Detect which cell encompasses the target text, then output its [x, y] center coordinate. 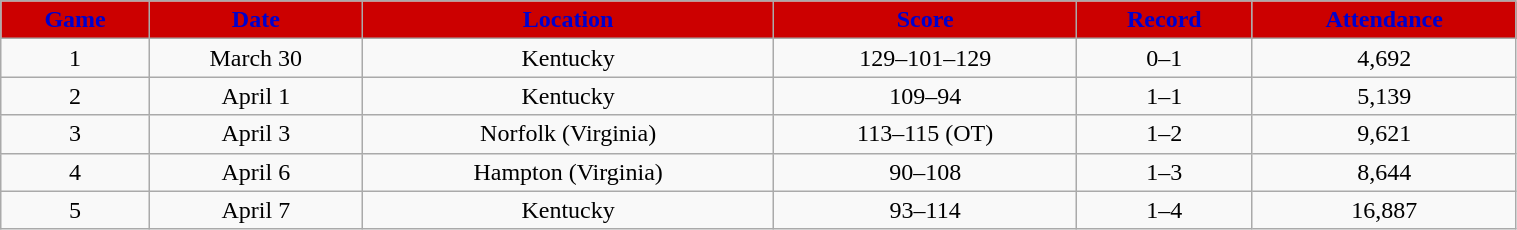
4,692 [1384, 58]
5 [76, 210]
1–2 [1164, 134]
Score [925, 20]
0–1 [1164, 58]
Hampton (Virginia) [568, 172]
90–108 [925, 172]
1 [76, 58]
93–114 [925, 210]
113–115 (OT) [925, 134]
April 1 [256, 96]
April 6 [256, 172]
3 [76, 134]
1–4 [1164, 210]
5,139 [1384, 96]
1–1 [1164, 96]
April 3 [256, 134]
Norfolk (Virginia) [568, 134]
April 7 [256, 210]
1–3 [1164, 172]
Game [76, 20]
Date [256, 20]
Record [1164, 20]
March 30 [256, 58]
9,621 [1384, 134]
109–94 [925, 96]
129–101–129 [925, 58]
Attendance [1384, 20]
4 [76, 172]
Location [568, 20]
16,887 [1384, 210]
8,644 [1384, 172]
2 [76, 96]
